Find where the given text appears and provide that cell's center as [x, y] coordinate. 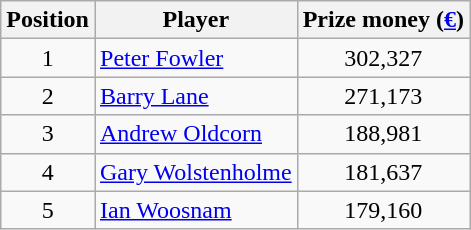
302,327 [383, 58]
2 [48, 96]
181,637 [383, 172]
271,173 [383, 96]
188,981 [383, 134]
1 [48, 58]
Andrew Oldcorn [196, 134]
4 [48, 172]
Position [48, 20]
Ian Woosnam [196, 210]
Player [196, 20]
Prize money (€) [383, 20]
Gary Wolstenholme [196, 172]
5 [48, 210]
Peter Fowler [196, 58]
179,160 [383, 210]
3 [48, 134]
Barry Lane [196, 96]
